Find where the given text appears and provide that cell's center as (X, Y) coordinate. 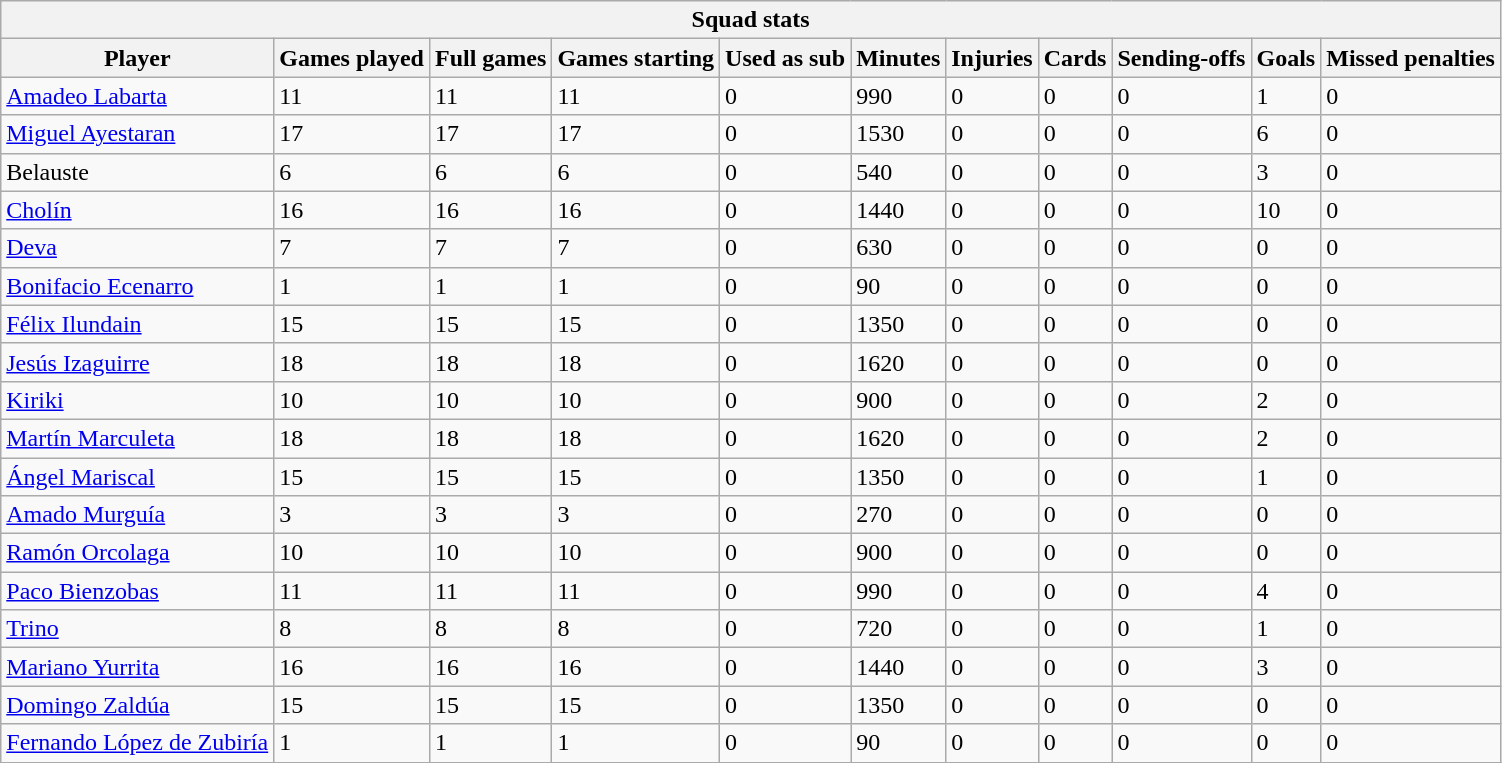
Belauste (138, 172)
Games starting (636, 58)
1530 (898, 134)
4 (1286, 591)
Ángel Mariscal (138, 477)
Paco Bienzobas (138, 591)
Sending-offs (1182, 58)
720 (898, 629)
Full games (490, 58)
Miguel Ayestaran (138, 134)
Bonifacio Ecenarro (138, 286)
Injuries (992, 58)
Ramón Orcolaga (138, 553)
Domingo Zaldúa (138, 705)
Trino (138, 629)
Squad stats (751, 20)
Jesús Izaguirre (138, 362)
Fernando López de Zubiría (138, 743)
Minutes (898, 58)
Cards (1075, 58)
Kiriki (138, 400)
540 (898, 172)
Player (138, 58)
Missed penalties (1411, 58)
Martín Marculeta (138, 438)
Goals (1286, 58)
Amado Murguía (138, 515)
Cholín (138, 210)
Deva (138, 248)
630 (898, 248)
Used as sub (786, 58)
Games played (352, 58)
Félix Ilundain (138, 324)
Mariano Yurrita (138, 667)
270 (898, 515)
Amadeo Labarta (138, 96)
